Scan for the cell matching the given text and deliver its [X, Y] coordinate at center. 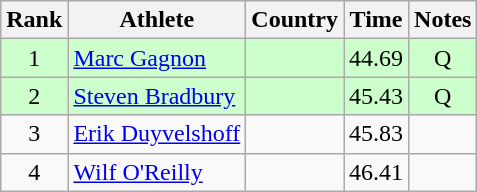
Erik Duyvelshoff [157, 134]
45.83 [376, 134]
44.69 [376, 58]
Notes [443, 20]
Wilf O'Reilly [157, 172]
Time [376, 20]
Rank [34, 20]
Marc Gagnon [157, 58]
3 [34, 134]
Steven Bradbury [157, 96]
Athlete [157, 20]
4 [34, 172]
46.41 [376, 172]
Country [295, 20]
45.43 [376, 96]
2 [34, 96]
1 [34, 58]
